Identify which cell holds the provided text, then report its (x, y) central coordinate. 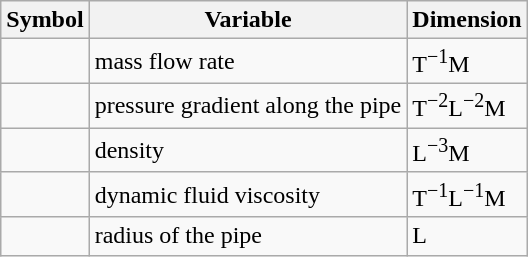
dynamic fluid viscosity (248, 194)
density (248, 150)
mass flow rate (248, 62)
L (467, 236)
T−1L−1M (467, 194)
T−2L−2M (467, 106)
L−3M (467, 150)
radius of the pipe (248, 236)
Dimension (467, 20)
Symbol (45, 20)
Variable (248, 20)
T−1M (467, 62)
pressure gradient along the pipe (248, 106)
